Determine the [X, Y] coordinate at the center of the cell enclosing the given text.  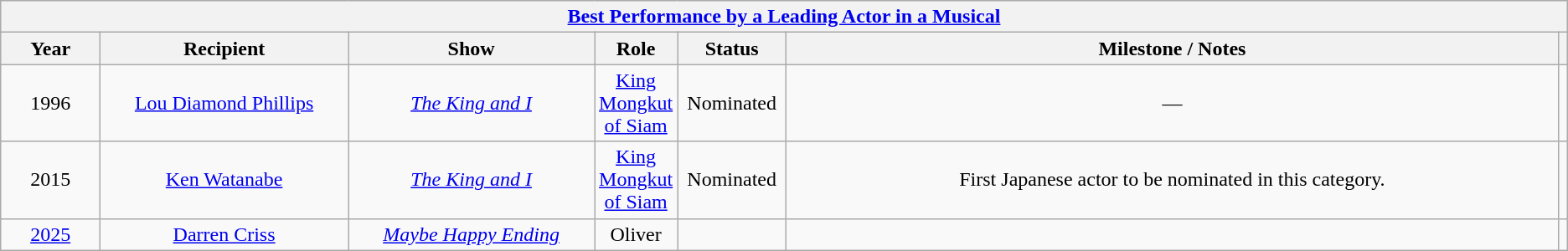
2025 [50, 234]
Best Performance by a Leading Actor in a Musical [784, 17]
Lou Diamond Phillips [224, 103]
Year [50, 49]
Milestone / Notes [1173, 49]
Recipient [224, 49]
Maybe Happy Ending [472, 234]
Status [732, 49]
Oliver [637, 234]
1996 [50, 103]
Role [637, 49]
Ken Watanabe [224, 180]
Darren Criss [224, 234]
First Japanese actor to be nominated in this category. [1173, 180]
2015 [50, 180]
— [1173, 103]
Show [472, 49]
